Determine the (x, y) coordinate at the center of the cell enclosing the given text.  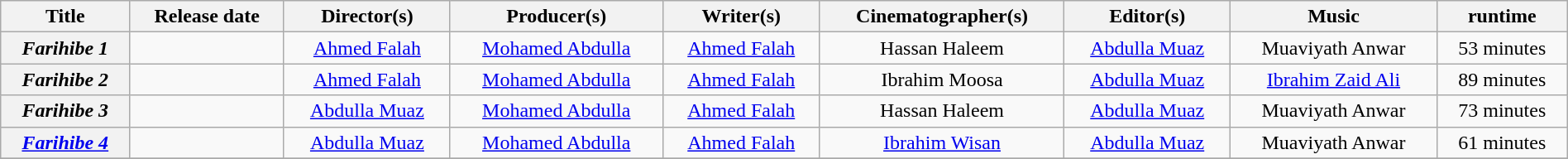
Producer(s) (556, 17)
Farihibe 4 (65, 142)
Music (1334, 17)
Ibrahim Zaid Ali (1334, 79)
Farihibe 3 (65, 111)
Editor(s) (1148, 17)
runtime (1502, 17)
89 minutes (1502, 79)
61 minutes (1502, 142)
Cinematographer(s) (941, 17)
73 minutes (1502, 111)
Release date (207, 17)
Farihibe 1 (65, 48)
Writer(s) (741, 17)
Director(s) (367, 17)
Ibrahim Moosa (941, 79)
53 minutes (1502, 48)
Title (65, 17)
Farihibe 2 (65, 79)
Ibrahim Wisan (941, 142)
